Output the [x, y] coordinate of the center of the cell containing the given text.  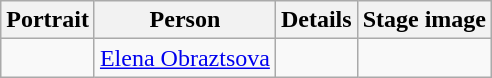
Stage image [424, 20]
Elena Obraztsova [184, 58]
Person [184, 20]
Portrait [48, 20]
Details [316, 20]
